Extract the (x, y) coordinate from the center of the cell holding the provided text.  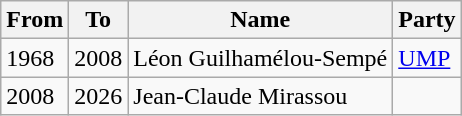
Party (427, 20)
Léon Guilhamélou-Sempé (260, 58)
2026 (98, 96)
Name (260, 20)
From (35, 20)
To (98, 20)
1968 (35, 58)
UMP (427, 58)
Jean-Claude Mirassou (260, 96)
